Extract the [x, y] coordinate from the center of the cell holding the provided text.  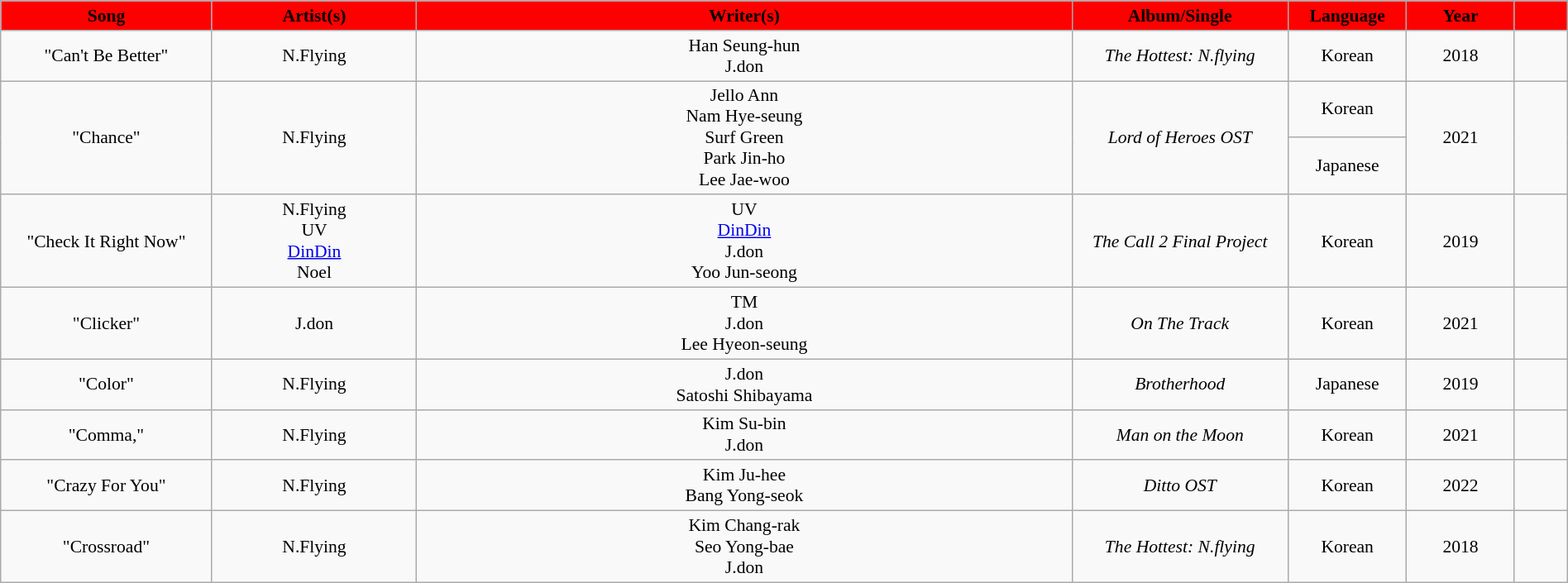
Year [1460, 16]
Man on the Moon [1179, 435]
"Comma," [106, 435]
"Can't Be Better" [106, 55]
Brotherhood [1179, 384]
"Clicker" [106, 323]
Lord of Heroes OST [1179, 138]
Writer(s) [744, 16]
Artist(s) [314, 16]
Ditto OST [1179, 485]
Album/Single [1179, 16]
Han Seung-hun J.don [744, 55]
J.don [314, 323]
"Color" [106, 384]
"Crossroad" [106, 546]
Kim Ju-hee Bang Yong-seok [744, 485]
The Call 2 Final Project [1179, 241]
On The Track [1179, 323]
Kim Su-bin J.don [744, 435]
N.Flying UV DinDin Noel [314, 241]
TM J.don Lee Hyeon-seung [744, 323]
Language [1347, 16]
Song [106, 16]
"Chance" [106, 138]
J.don Satoshi Shibayama [744, 384]
Jello Ann Nam Hye-seung Surf Green Park Jin-ho Lee Jae-woo [744, 138]
Kim Chang-rak Seo Yong-bae J.don [744, 546]
"Crazy For You" [106, 485]
2022 [1460, 485]
"Check It Right Now" [106, 241]
UV DinDin J.don Yoo Jun-seong [744, 241]
